Pinpoint the cell where the given text exists, returning its (x, y) midpoint coordinate. 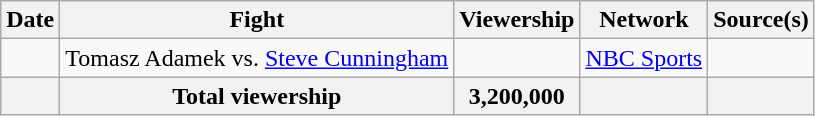
Tomasz Adamek vs. Steve Cunningham (257, 58)
NBC Sports (644, 58)
Source(s) (762, 20)
3,200,000 (517, 96)
Fight (257, 20)
Total viewership (257, 96)
Date (30, 20)
Network (644, 20)
Viewership (517, 20)
